Return [x, y] of the center of cell containing provided text 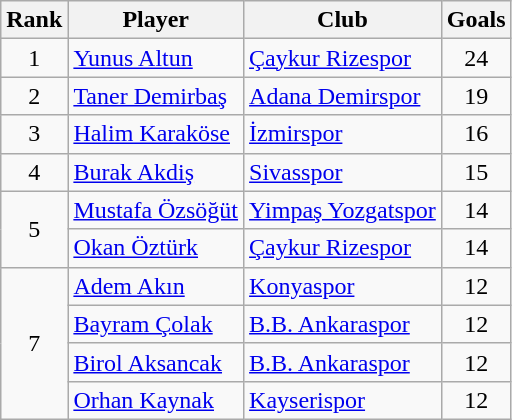
Burak Akdiş [156, 172]
1 [34, 58]
Bayram Çolak [156, 324]
Orhan Kaynak [156, 400]
Kayserispor [343, 400]
Adana Demirspor [343, 96]
İzmirspor [343, 134]
3 [34, 134]
Yunus Altun [156, 58]
24 [476, 58]
Taner Demirbaş [156, 96]
4 [34, 172]
Mustafa Özsöğüt [156, 210]
Birol Aksancak [156, 362]
Player [156, 20]
Yimpaş Yozgatspor [343, 210]
Konyaspor [343, 286]
Club [343, 20]
19 [476, 96]
Goals [476, 20]
Sivasspor [343, 172]
Adem Akın [156, 286]
15 [476, 172]
16 [476, 134]
Okan Öztürk [156, 248]
2 [34, 96]
Rank [34, 20]
7 [34, 343]
5 [34, 229]
Halim Karaköse [156, 134]
